Find where the given text appears and provide that cell's center as (x, y) coordinate. 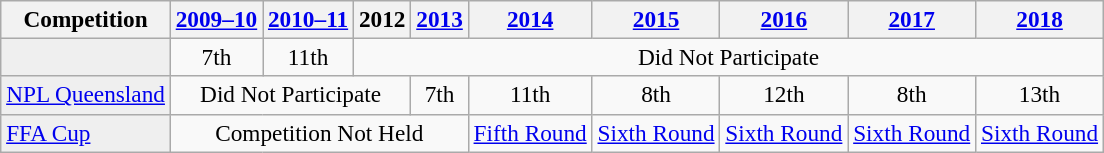
Competition Not Held (319, 133)
FFA Cup (86, 133)
2016 (784, 19)
2015 (656, 19)
2010–11 (308, 19)
NPL Queensland (86, 95)
2013 (440, 19)
Fifth Round (530, 133)
2009–10 (216, 19)
2014 (530, 19)
Competition (86, 19)
2017 (912, 19)
12th (784, 95)
2018 (1040, 19)
2012 (382, 19)
13th (1040, 95)
